Pinpoint the cell where the given text exists, returning its (x, y) midpoint coordinate. 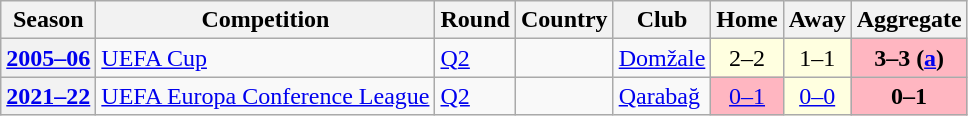
Domžale (662, 58)
0–0 (817, 96)
3–3 (a) (909, 58)
Aggregate (909, 20)
Round (475, 20)
Qarabağ (662, 96)
2005–06 (48, 58)
Away (817, 20)
2021–22 (48, 96)
Season (48, 20)
2–2 (747, 58)
Club (662, 20)
1–1 (817, 58)
Competition (266, 20)
UEFA Cup (266, 58)
UEFA Europa Conference League (266, 96)
Home (747, 20)
Country (564, 20)
